Scan for the cell matching the given text and deliver its (X, Y) coordinate at center. 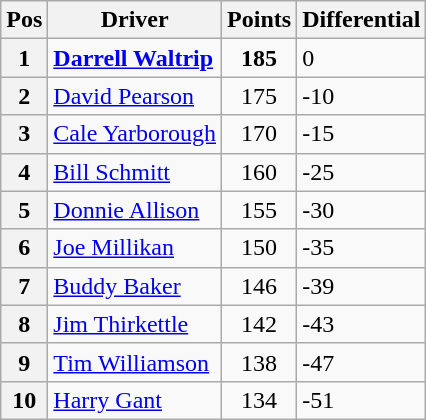
160 (260, 172)
Differential (362, 20)
-25 (362, 172)
146 (260, 286)
Bill Schmitt (135, 172)
-51 (362, 400)
138 (260, 362)
-43 (362, 324)
-35 (362, 248)
Darrell Waltrip (135, 58)
185 (260, 58)
Cale Yarborough (135, 134)
150 (260, 248)
155 (260, 210)
-15 (362, 134)
David Pearson (135, 96)
-39 (362, 286)
8 (24, 324)
0 (362, 58)
Tim Williamson (135, 362)
-30 (362, 210)
Buddy Baker (135, 286)
-10 (362, 96)
5 (24, 210)
142 (260, 324)
1 (24, 58)
-47 (362, 362)
Jim Thirkettle (135, 324)
Donnie Allison (135, 210)
10 (24, 400)
Joe Millikan (135, 248)
7 (24, 286)
134 (260, 400)
Harry Gant (135, 400)
6 (24, 248)
Pos (24, 20)
3 (24, 134)
170 (260, 134)
Points (260, 20)
9 (24, 362)
Driver (135, 20)
2 (24, 96)
4 (24, 172)
175 (260, 96)
